Extract the (X, Y) coordinate from the center of the cell holding the provided text.  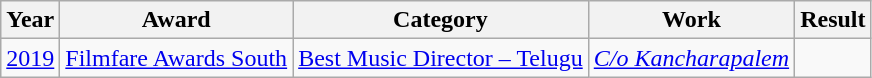
2019 (30, 58)
Year (30, 20)
Filmfare Awards South (176, 58)
Award (176, 20)
Best Music Director – Telugu (441, 58)
C/o Kancharapalem (691, 58)
Category (441, 20)
Work (691, 20)
Result (833, 20)
